Search for the cell housing the specified text and yield its (x, y) center coordinate. 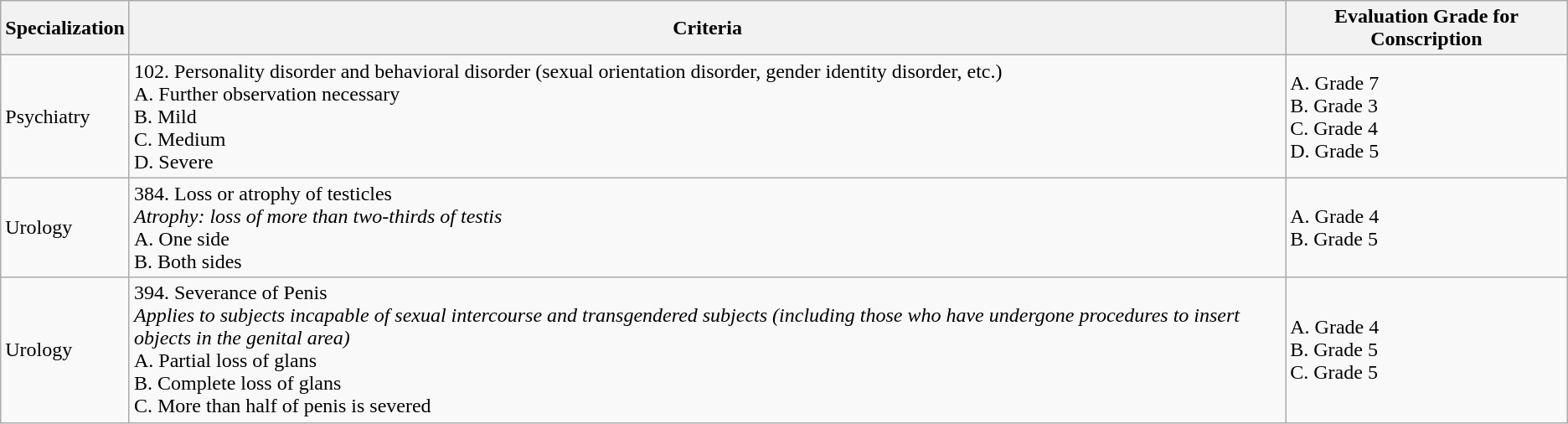
A. Grade 4B. Grade 5C. Grade 5 (1427, 350)
Criteria (707, 28)
Psychiatry (65, 116)
Specialization (65, 28)
A. Grade 7B. Grade 3C. Grade 4D. Grade 5 (1427, 116)
384. Loss or atrophy of testiclesAtrophy: loss of more than two-thirds of testisA. One sideB. Both sides (707, 228)
A. Grade 4B. Grade 5 (1427, 228)
Evaluation Grade for Conscription (1427, 28)
